Capture the cell that displays the provided text and extract its (x, y) central coordinate. 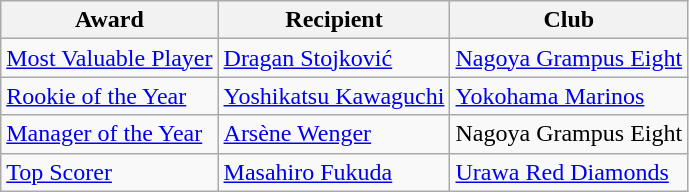
Top Scorer (110, 172)
Most Valuable Player (110, 58)
Manager of the Year (110, 134)
Arsène Wenger (334, 134)
Club (569, 20)
Dragan Stojković (334, 58)
Award (110, 20)
Masahiro Fukuda (334, 172)
Yokohama Marinos (569, 96)
Urawa Red Diamonds (569, 172)
Yoshikatsu Kawaguchi (334, 96)
Recipient (334, 20)
Rookie of the Year (110, 96)
